From the cell containing the given text, extract its center point as [x, y] coordinate. 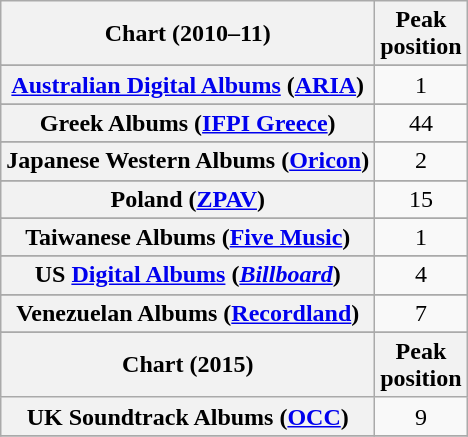
Australian Digital Albums (ARIA) [188, 85]
9 [421, 416]
Chart (2010–11) [188, 34]
Venezuelan Albums (Recordland) [188, 313]
2 [421, 161]
Chart (2015) [188, 364]
4 [421, 275]
Poland (ZPAV) [188, 199]
Japanese Western Albums (Oricon) [188, 161]
UK Soundtrack Albums (OCC) [188, 416]
Taiwanese Albums (Five Music) [188, 237]
44 [421, 123]
7 [421, 313]
US Digital Albums (Billboard) [188, 275]
Greek Albums (IFPI Greece) [188, 123]
15 [421, 199]
